Output the [x, y] coordinate of the center of the cell containing the given text.  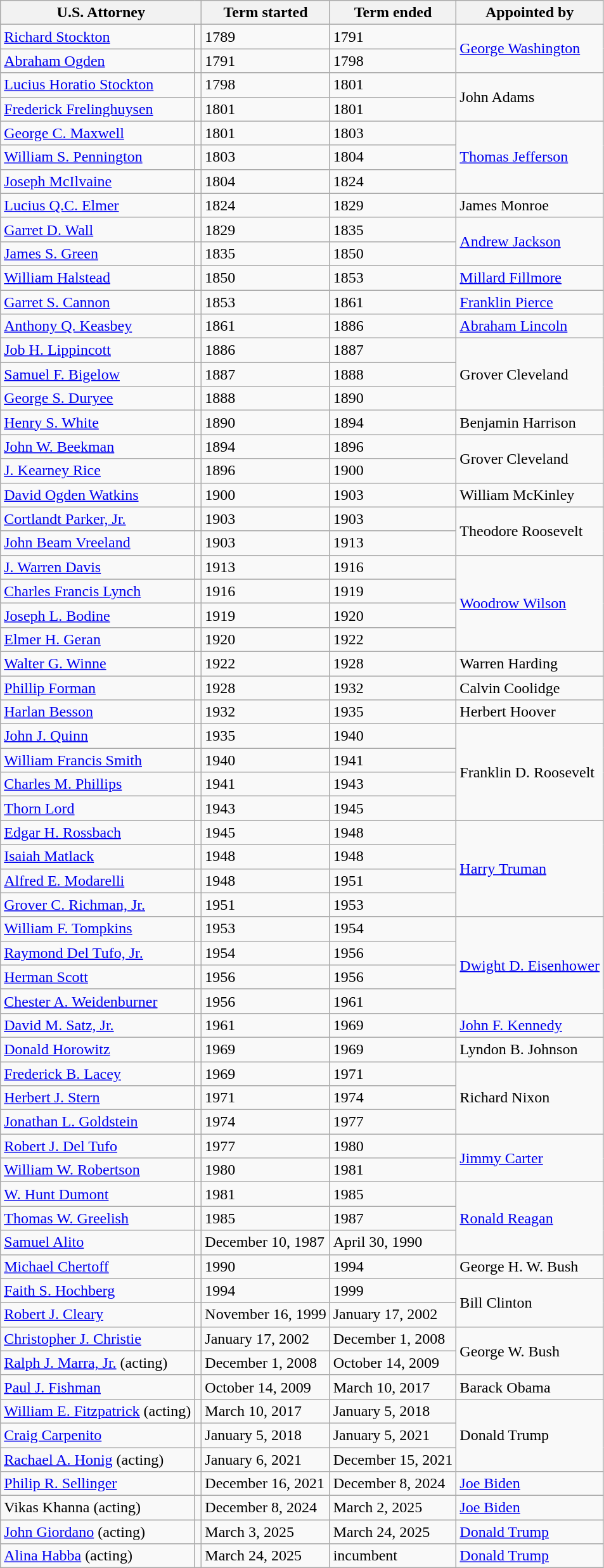
John W. Beekman [98, 447]
January 6, 2021 [266, 1459]
Lucius Q.C. Elmer [98, 205]
1789 [266, 37]
Barack Obama [530, 1387]
Abraham Ogden [98, 61]
John Giordano (acting) [98, 1532]
Lyndon B. Johnson [530, 1049]
George Washington [530, 49]
Thomas Jefferson [530, 157]
John Adams [530, 97]
March 2, 2025 [393, 1508]
December 15, 2021 [393, 1459]
Ralph J. Marra, Jr. (acting) [98, 1363]
W. Hunt Dumont [98, 1194]
December 16, 2021 [266, 1484]
Harlan Besson [98, 712]
David Ogden Watkins [98, 495]
Cortlandt Parker, Jr. [98, 519]
Faith S. Hochberg [98, 1291]
1990 [266, 1266]
Appointed by [530, 13]
Franklin Pierce [530, 302]
David M. Satz, Jr. [98, 1025]
Andrew Jackson [530, 241]
Herbert J. Stern [98, 1098]
Dwight D. Eisenhower [530, 965]
William Halstead [98, 277]
April 30, 1990 [393, 1242]
November 16, 1999 [266, 1315]
Calvin Coolidge [530, 687]
Robert J. Cleary [98, 1315]
incumbent [393, 1556]
Alina Habba (acting) [98, 1556]
Phillip Forman [98, 687]
Term started [266, 13]
Theodore Roosevelt [530, 531]
Samuel F. Bigelow [98, 374]
Isaiah Matlack [98, 857]
Philip R. Sellinger [98, 1484]
Vikas Khanna (acting) [98, 1508]
Garret D. Wall [98, 229]
Robert J. Del Tufo [98, 1146]
Herman Scott [98, 977]
Charles M. Phillips [98, 784]
John F. Kennedy [530, 1025]
William McKinley [530, 495]
Thomas W. Greelish [98, 1218]
Ronald Reagan [530, 1218]
George S. Duryee [98, 398]
George W. Bush [530, 1351]
Chester A. Weidenburner [98, 1001]
Elmer H. Geran [98, 639]
Benjamin Harrison [530, 423]
Millard Fillmore [530, 277]
March 3, 2025 [266, 1532]
Joseph McIlvaine [98, 181]
William S. Pennington [98, 157]
Herbert Hoover [530, 712]
Term ended [393, 13]
1987 [393, 1218]
James S. Green [98, 253]
Paul J. Fishman [98, 1387]
Samuel Alito [98, 1242]
Garret S. Cannon [98, 302]
James Monroe [530, 205]
Frederick Frelinghuysen [98, 109]
Frederick B. Lacey [98, 1074]
George C. Maxwell [98, 133]
Alfred E. Modarelli [98, 881]
J. Kearney Rice [98, 471]
Jimmy Carter [530, 1158]
U.S. Attorney [101, 13]
Job H. Lippincott [98, 350]
Richard Stockton [98, 37]
Warren Harding [530, 663]
Raymond Del Tufo, Jr. [98, 953]
Thorn Lord [98, 808]
Abraham Lincoln [530, 326]
Walter G. Winne [98, 663]
John J. Quinn [98, 736]
January 5, 2021 [393, 1435]
George H. W. Bush [530, 1266]
William E. Fitzpatrick (acting) [98, 1411]
Richard Nixon [530, 1098]
Franklin D. Roosevelt [530, 772]
Charles Francis Lynch [98, 591]
William Francis Smith [98, 760]
Lucius Horatio Stockton [98, 85]
Woodrow Wilson [530, 603]
Henry S. White [98, 423]
Harry Truman [530, 869]
Donald Horowitz [98, 1049]
Anthony Q. Keasbey [98, 326]
Joseph L. Bodine [98, 615]
December 10, 1987 [266, 1242]
Craig Carpenito [98, 1435]
William F. Tompkins [98, 929]
Christopher J. Christie [98, 1339]
1999 [393, 1291]
Edgar H. Rossbach [98, 832]
J. Warren Davis [98, 567]
Grover C. Richman, Jr. [98, 905]
Michael Chertoff [98, 1266]
Rachael A. Honig (acting) [98, 1459]
John Beam Vreeland [98, 543]
Jonathan L. Goldstein [98, 1122]
Bill Clinton [530, 1303]
William W. Robertson [98, 1170]
